Scan for the cell matching the given text and deliver its [x, y] coordinate at center. 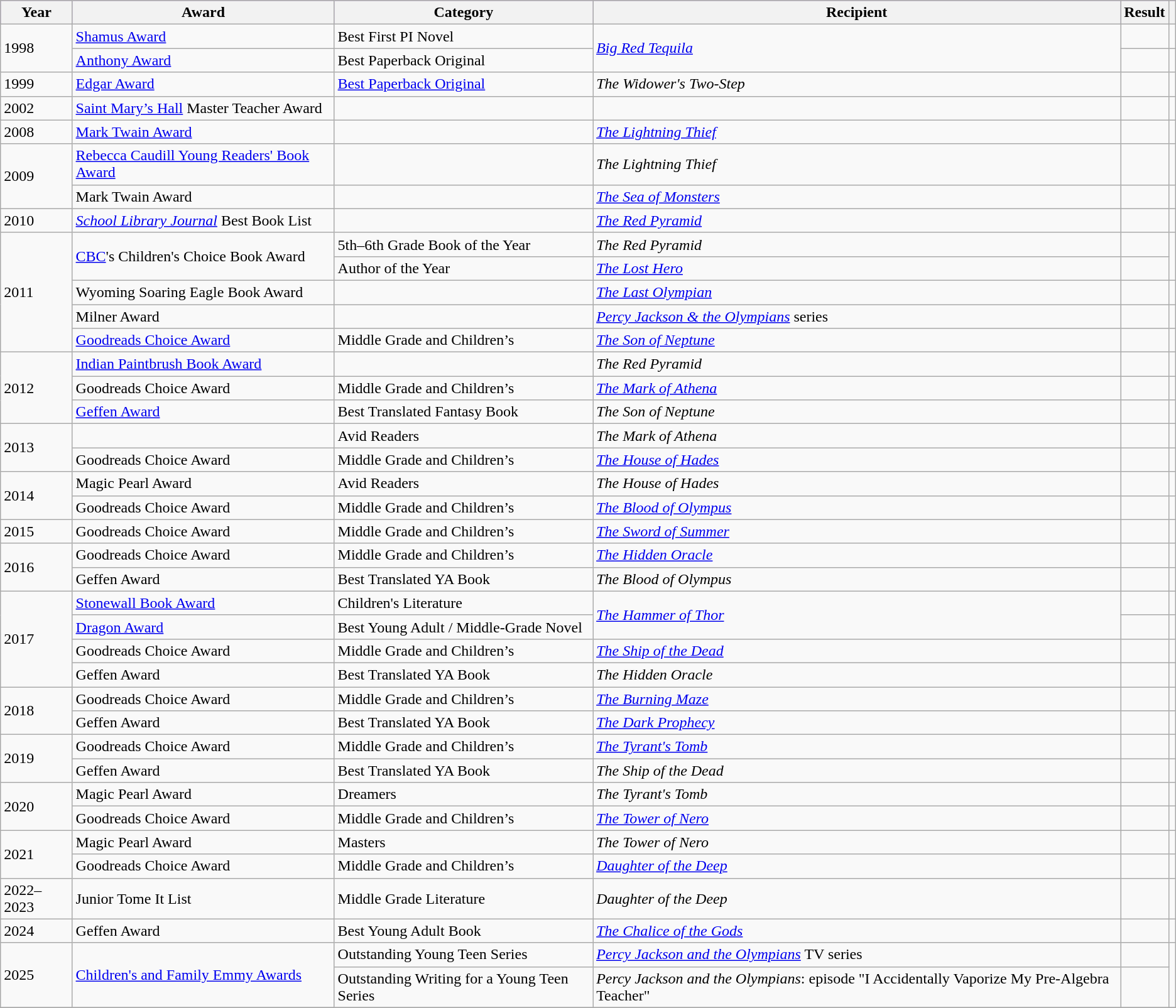
Best Translated Fantasy Book [464, 412]
1999 [36, 84]
The Sword of Summer [857, 531]
Anthony Award [204, 60]
The Hammer of Thor [857, 615]
2021 [36, 854]
Edgar Award [204, 84]
2016 [36, 567]
2015 [36, 531]
1998 [36, 48]
Big Red Tequila [857, 48]
Children's Literature [464, 603]
Percy Jackson and the Olympians: episode "I Accidentally Vaporize My Pre-Algebra Teacher" [857, 987]
2008 [36, 132]
Recipient [857, 13]
2020 [36, 806]
2012 [36, 388]
2011 [36, 292]
The Burning Maze [857, 699]
The Chalice of the Gods [857, 931]
Rebecca Caudill Young Readers' Book Award [204, 165]
Percy Jackson & the Olympians series [857, 316]
Dragon Award [204, 627]
Result [1145, 13]
2022–2023 [36, 898]
Masters [464, 842]
Best Young Adult Book [464, 931]
Outstanding Writing for a Young Teen Series [464, 987]
2009 [36, 176]
Award [204, 13]
2019 [36, 759]
2014 [36, 496]
Wyoming Soaring Eagle Book Award [204, 292]
Children's and Family Emmy Awards [204, 975]
2025 [36, 975]
The Last Olympian [857, 292]
Author of the Year [464, 268]
Shamus Award [204, 36]
Best Young Adult / Middle-Grade Novel [464, 627]
2024 [36, 931]
Junior Tome It List [204, 898]
2013 [36, 448]
The Dark Prophecy [857, 723]
Percy Jackson and the Olympians TV series [857, 955]
Category [464, 13]
Middle Grade Literature [464, 898]
2018 [36, 711]
2010 [36, 220]
Best First PI Novel [464, 36]
Saint Mary’s Hall Master Teacher Award [204, 108]
The Sea of Monsters [857, 197]
Milner Award [204, 316]
School Library Journal Best Book List [204, 220]
Indian Paintbrush Book Award [204, 364]
The Lost Hero [857, 268]
CBC's Children's Choice Book Award [204, 256]
2002 [36, 108]
Dreamers [464, 794]
Stonewall Book Award [204, 603]
Outstanding Young Teen Series [464, 955]
Year [36, 13]
The Widower's Two-Step [857, 84]
2017 [36, 639]
5th–6th Grade Book of the Year [464, 244]
